From the cell containing the given text, extract its center point as (X, Y) coordinate. 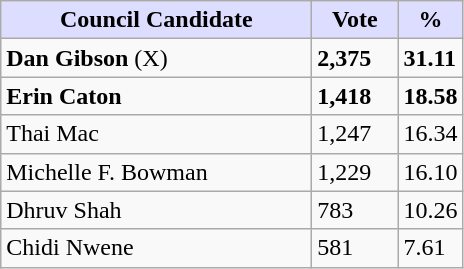
16.10 (430, 172)
Vote (355, 20)
1,247 (355, 134)
783 (355, 210)
1,229 (355, 172)
1,418 (355, 96)
2,375 (355, 58)
581 (355, 248)
Chidi Nwene (156, 248)
7.61 (430, 248)
Council Candidate (156, 20)
31.11 (430, 58)
Erin Caton (156, 96)
Thai Mac (156, 134)
18.58 (430, 96)
Dhruv Shah (156, 210)
16.34 (430, 134)
% (430, 20)
10.26 (430, 210)
Dan Gibson (X) (156, 58)
Michelle F. Bowman (156, 172)
